Return the (x, y) coordinate for the center point of the cell that contains the specified text.  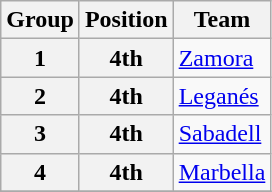
Leganés (222, 96)
Group (40, 20)
3 (40, 134)
1 (40, 58)
2 (40, 96)
Zamora (222, 58)
Position (126, 20)
4 (40, 172)
Marbella (222, 172)
Team (222, 20)
Sabadell (222, 134)
